Determine the (X, Y) coordinate at the center of the cell enclosing the given text.  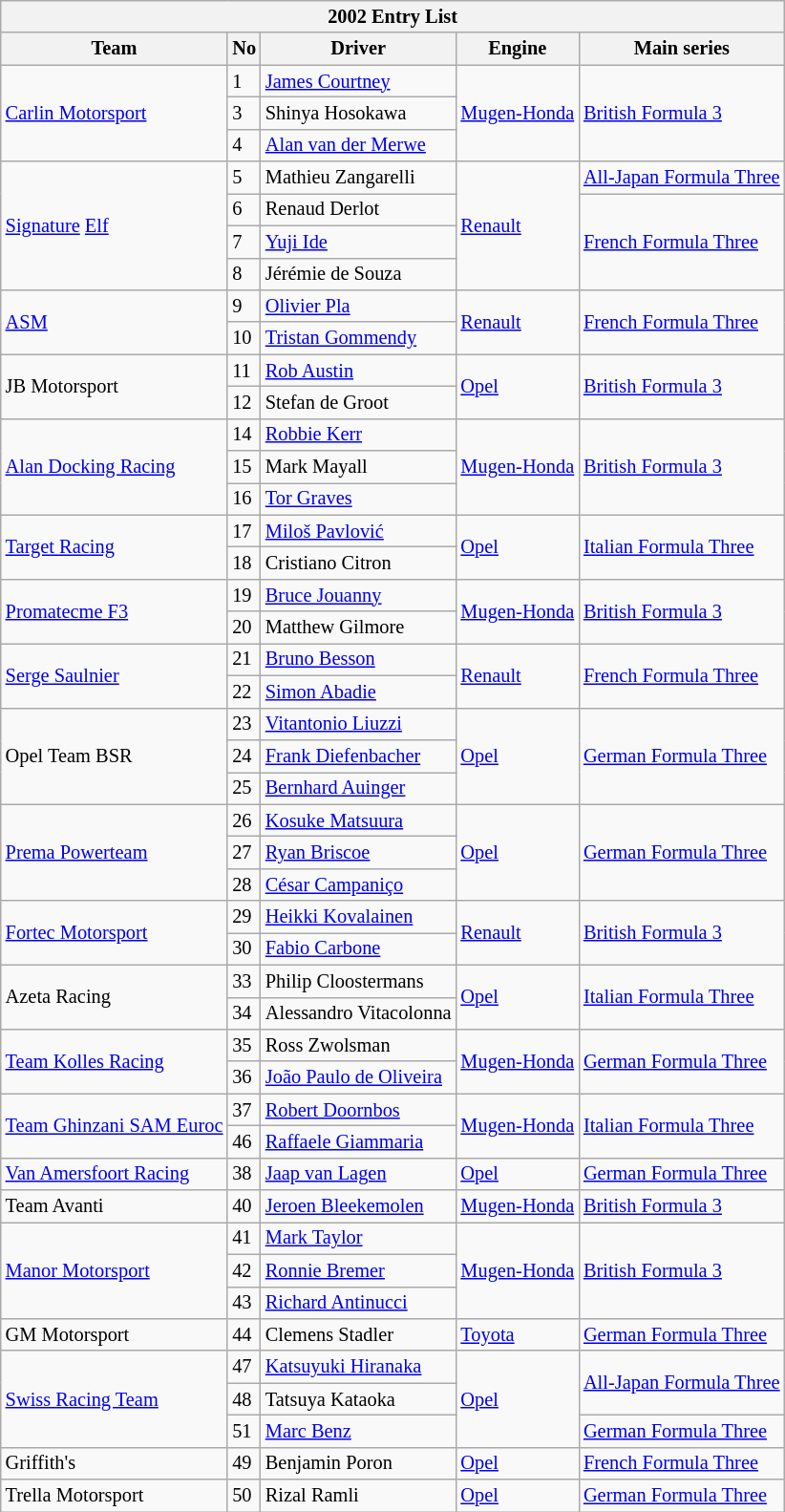
43 (244, 1303)
César Campaniço (359, 884)
ASM (115, 321)
Swiss Racing Team (115, 1398)
Fortec Motorsport (115, 932)
1 (244, 81)
12 (244, 402)
Alan Docking Racing (115, 466)
28 (244, 884)
Benjamin Poron (359, 1463)
35 (244, 1045)
17 (244, 531)
41 (244, 1238)
James Courtney (359, 81)
Kosuke Matsuura (359, 820)
3 (244, 113)
Mark Mayall (359, 467)
6 (244, 209)
Trella Motorsport (115, 1496)
Simon Abadie (359, 692)
Opel Team BSR (115, 756)
49 (244, 1463)
Raffaele Giammaria (359, 1141)
Renaud Derlot (359, 209)
7 (244, 242)
Main series (682, 49)
Frank Diefenbacher (359, 756)
29 (244, 917)
27 (244, 852)
37 (244, 1110)
22 (244, 692)
Van Amersfoort Racing (115, 1174)
Jérémie de Souza (359, 274)
Bruce Jouanny (359, 595)
26 (244, 820)
Serge Saulnier (115, 674)
38 (244, 1174)
Philip Cloostermans (359, 981)
Azeta Racing (115, 997)
8 (244, 274)
Miloš Pavlović (359, 531)
Promatecme F3 (115, 611)
Toyota (518, 1334)
Manor Motorsport (115, 1270)
48 (244, 1399)
20 (244, 628)
24 (244, 756)
2002 Entry List (393, 16)
Mark Taylor (359, 1238)
Olivier Pla (359, 306)
Yuji Ide (359, 242)
46 (244, 1141)
Alan van der Merwe (359, 145)
No (244, 49)
14 (244, 435)
Richard Antinucci (359, 1303)
Tor Graves (359, 499)
47 (244, 1367)
42 (244, 1270)
50 (244, 1496)
Griffith's (115, 1463)
Bernhard Auinger (359, 788)
Prema Powerteam (115, 852)
16 (244, 499)
33 (244, 981)
36 (244, 1077)
Carlin Motorsport (115, 113)
9 (244, 306)
Rob Austin (359, 371)
GM Motorsport (115, 1334)
18 (244, 563)
5 (244, 178)
Cristiano Citron (359, 563)
Robbie Kerr (359, 435)
Robert Doornbos (359, 1110)
10 (244, 338)
Ross Zwolsman (359, 1045)
Matthew Gilmore (359, 628)
Jeroen Bleekemolen (359, 1206)
Target Racing (115, 546)
Clemens Stadler (359, 1334)
Driver (359, 49)
15 (244, 467)
11 (244, 371)
21 (244, 659)
Rizal Ramli (359, 1496)
Katsuyuki Hiranaka (359, 1367)
Signature Elf (115, 225)
Alessandro Vitacolonna (359, 1013)
Team Avanti (115, 1206)
Ryan Briscoe (359, 852)
Marc Benz (359, 1431)
Ronnie Bremer (359, 1270)
51 (244, 1431)
João Paulo de Oliveira (359, 1077)
JB Motorsport (115, 386)
30 (244, 948)
Shinya Hosokawa (359, 113)
Team (115, 49)
19 (244, 595)
25 (244, 788)
Bruno Besson (359, 659)
34 (244, 1013)
23 (244, 724)
Team Ghinzani SAM Euroc (115, 1125)
Mathieu Zangarelli (359, 178)
Tatsuya Kataoka (359, 1399)
Stefan de Groot (359, 402)
Vitantonio Liuzzi (359, 724)
Engine (518, 49)
Heikki Kovalainen (359, 917)
44 (244, 1334)
Fabio Carbone (359, 948)
Jaap van Lagen (359, 1174)
Tristan Gommendy (359, 338)
4 (244, 145)
Team Kolles Racing (115, 1060)
40 (244, 1206)
